Determine the (x, y) coordinate at the center of the cell enclosing the given text.  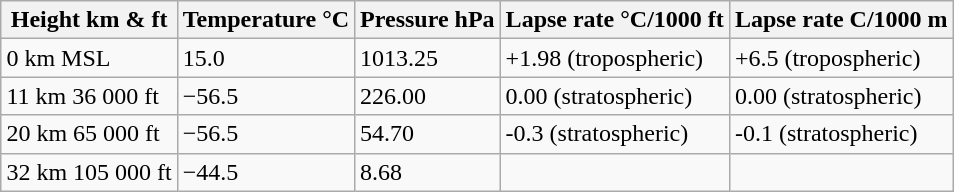
Height km & ft (89, 20)
11 km 36 000 ft (89, 96)
0 km MSL (89, 58)
8.68 (428, 172)
15.0 (266, 58)
−44.5 (266, 172)
1013.25 (428, 58)
-0.3 (stratospheric) (614, 134)
20 km 65 000 ft (89, 134)
Lapse rate C/1000 m (841, 20)
Lapse rate °C/1000 ft (614, 20)
226.00 (428, 96)
+1.98 (tropospheric) (614, 58)
32 km 105 000 ft (89, 172)
54.70 (428, 134)
Pressure hPa (428, 20)
Temperature °C (266, 20)
+6.5 (tropospheric) (841, 58)
-0.1 (stratospheric) (841, 134)
